Capture the cell that displays the provided text and extract its [X, Y] central coordinate. 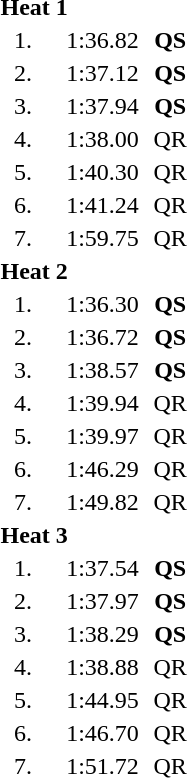
1:46.70 [102, 733]
1:36.82 [102, 40]
1:40.30 [102, 172]
1:59.75 [102, 238]
1:37.54 [102, 568]
1:49.82 [102, 502]
1:36.72 [102, 337]
1:36.30 [102, 304]
1:44.95 [102, 700]
1:38.88 [102, 667]
1:41.24 [102, 205]
1:38.29 [102, 634]
1:37.94 [102, 106]
1:38.00 [102, 139]
1:37.12 [102, 73]
1:38.57 [102, 370]
1:37.97 [102, 601]
1:39.97 [102, 436]
1:39.94 [102, 403]
1:46.29 [102, 469]
